Detect which cell encompasses the target text, then output its [X, Y] center coordinate. 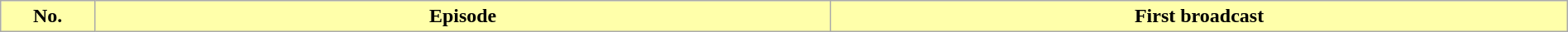
No. [48, 16]
First broadcast [1199, 16]
Episode [462, 16]
